Provide the [X, Y] coordinate of the cell's center where the given text is located.  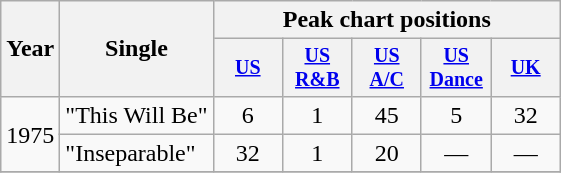
"This Will Be" [136, 115]
USA/C [386, 68]
5 [456, 115]
US [248, 68]
45 [386, 115]
"Inseparable" [136, 153]
Single [136, 49]
UK [526, 68]
Peak chart positions [386, 20]
6 [248, 115]
USDance [456, 68]
1975 [30, 134]
20 [386, 153]
Year [30, 49]
USR&B [318, 68]
